For the text-containing cell, return its midpoint in (X, Y) coordinate format. 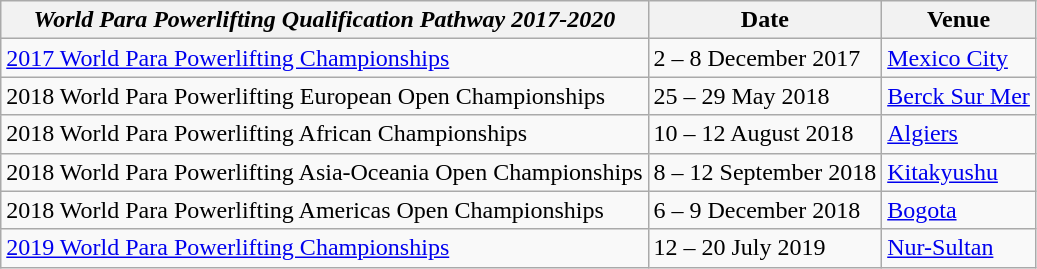
8 – 12 September 2018 (765, 172)
12 – 20 July 2019 (765, 248)
Nur-Sultan (959, 248)
2018 World Para Powerlifting European Open Championships (324, 96)
Mexico City (959, 58)
Algiers (959, 134)
World Para Powerlifting Qualification Pathway 2017-2020 (324, 20)
Date (765, 20)
2018 World Para Powerlifting Americas Open Championships (324, 210)
2017 World Para Powerlifting Championships (324, 58)
2018 World Para Powerlifting Asia-Oceania Open Championships (324, 172)
2 – 8 December 2017 (765, 58)
6 – 9 December 2018 (765, 210)
10 – 12 August 2018 (765, 134)
2018 World Para Powerlifting African Championships (324, 134)
Kitakyushu (959, 172)
2019 World Para Powerlifting Championships (324, 248)
Bogota (959, 210)
Venue (959, 20)
Berck Sur Mer (959, 96)
25 – 29 May 2018 (765, 96)
